Search for the cell housing the specified text and yield its [x, y] center coordinate. 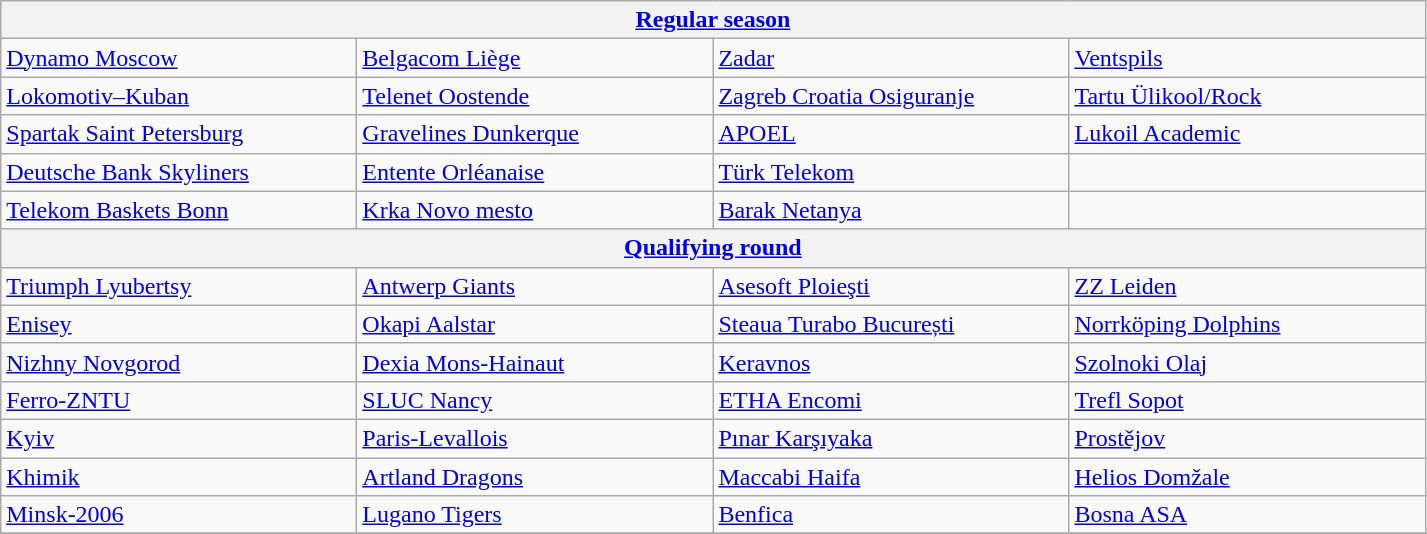
Asesoft Ploieşti [891, 286]
Zagreb Croatia Osiguranje [891, 96]
Dexia Mons-Hainaut [535, 362]
Enisey [179, 324]
Prostějov [1247, 438]
Türk Telekom [891, 172]
Okapi Aalstar [535, 324]
Deutsche Bank Skyliners [179, 172]
Telenet Oostende [535, 96]
Ventspils [1247, 58]
Artland Dragons [535, 477]
Keravnos [891, 362]
Gravelines Dunkerque [535, 134]
Szolnoki Olaj [1247, 362]
Belgacom Liège [535, 58]
Dynamo Moscow [179, 58]
Khimik [179, 477]
Telekom Baskets Bonn [179, 210]
Benfica [891, 515]
Maccabi Haifa [891, 477]
Lokomotiv–Kuban [179, 96]
Nizhny Novgorod [179, 362]
Steaua Turabo București [891, 324]
Ferro-ZNTU [179, 400]
Tartu Ülikool/Rock [1247, 96]
ZZ Leiden [1247, 286]
APOEL [891, 134]
Regular season [713, 20]
Helios Domžale [1247, 477]
ETHA Encomi [891, 400]
Kyiv [179, 438]
Bosna ASA [1247, 515]
Norrköping Dolphins [1247, 324]
Minsk-2006 [179, 515]
Entente Orléanaise [535, 172]
Krka Novo mesto [535, 210]
Trefl Sopot [1247, 400]
Pınar Karşıyaka [891, 438]
Triumph Lyubertsy [179, 286]
Paris-Levallois [535, 438]
Zadar [891, 58]
SLUC Nancy [535, 400]
Spartak Saint Petersburg [179, 134]
Antwerp Giants [535, 286]
Lukoil Academic [1247, 134]
Barak Netanya [891, 210]
Lugano Tigers [535, 515]
Qualifying round [713, 248]
